Pinpoint the cell where the given text exists, returning its [X, Y] midpoint coordinate. 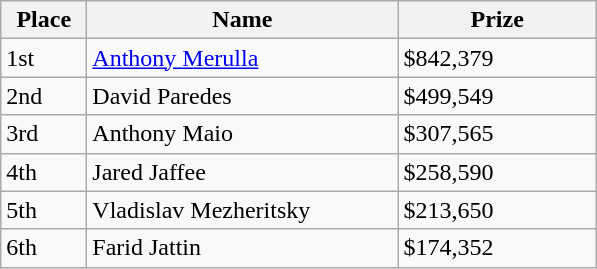
Prize [498, 20]
Jared Jaffee [242, 172]
$258,590 [498, 172]
$499,549 [498, 96]
$842,379 [498, 58]
1st [44, 58]
Anthony Maio [242, 134]
$307,565 [498, 134]
5th [44, 210]
$174,352 [498, 248]
2nd [44, 96]
3rd [44, 134]
David Paredes [242, 96]
6th [44, 248]
Farid Jattin [242, 248]
Anthony Merulla [242, 58]
Name [242, 20]
Vladislav Mezheritsky [242, 210]
$213,650 [498, 210]
4th [44, 172]
Place [44, 20]
